Determine the (x, y) coordinate at the center of the cell enclosing the given text.  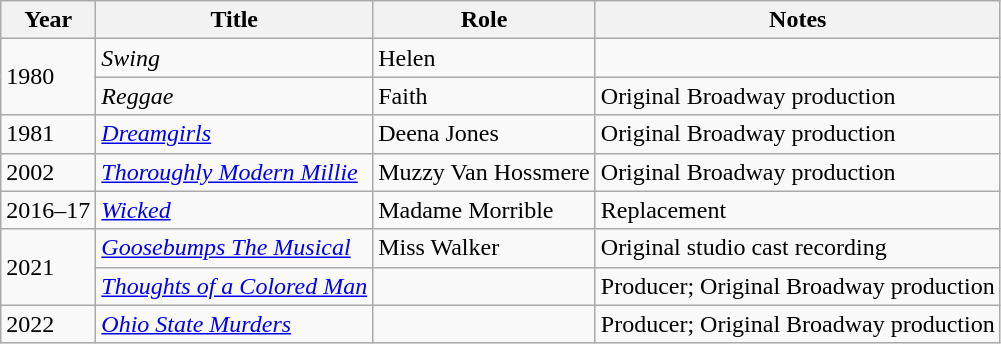
Replacement (798, 210)
Dreamgirls (234, 134)
Reggae (234, 96)
Faith (484, 96)
Miss Walker (484, 248)
1981 (48, 134)
Original studio cast recording (798, 248)
Thoughts of a Colored Man (234, 286)
2016–17 (48, 210)
Madame Morrible (484, 210)
1980 (48, 77)
Notes (798, 20)
Helen (484, 58)
Goosebumps The Musical (234, 248)
Muzzy Van Hossmere (484, 172)
Title (234, 20)
2022 (48, 324)
2021 (48, 267)
Deena Jones (484, 134)
Year (48, 20)
Ohio State Murders (234, 324)
Thoroughly Modern Millie (234, 172)
2002 (48, 172)
Wicked (234, 210)
Role (484, 20)
Swing (234, 58)
